Output the [X, Y] coordinate of the center of the cell containing the given text.  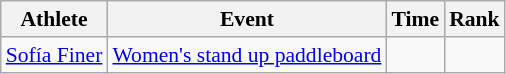
Women's stand up paddleboard [246, 55]
Rank [474, 19]
Event [246, 19]
Athlete [54, 19]
Time [415, 19]
Sofía Finer [54, 55]
